Pinpoint the cell where the given text exists, returning its [X, Y] midpoint coordinate. 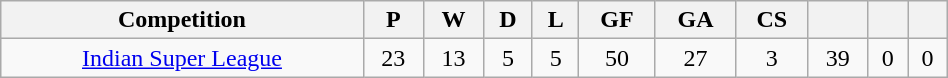
GA [696, 20]
23 [393, 58]
GF [617, 20]
Competition [182, 20]
P [393, 20]
27 [696, 58]
3 [772, 58]
W [453, 20]
Indian Super League [182, 58]
CS [772, 20]
13 [453, 58]
39 [838, 58]
L [555, 20]
D [508, 20]
50 [617, 58]
